Detect which cell encompasses the target text, then output its [X, Y] center coordinate. 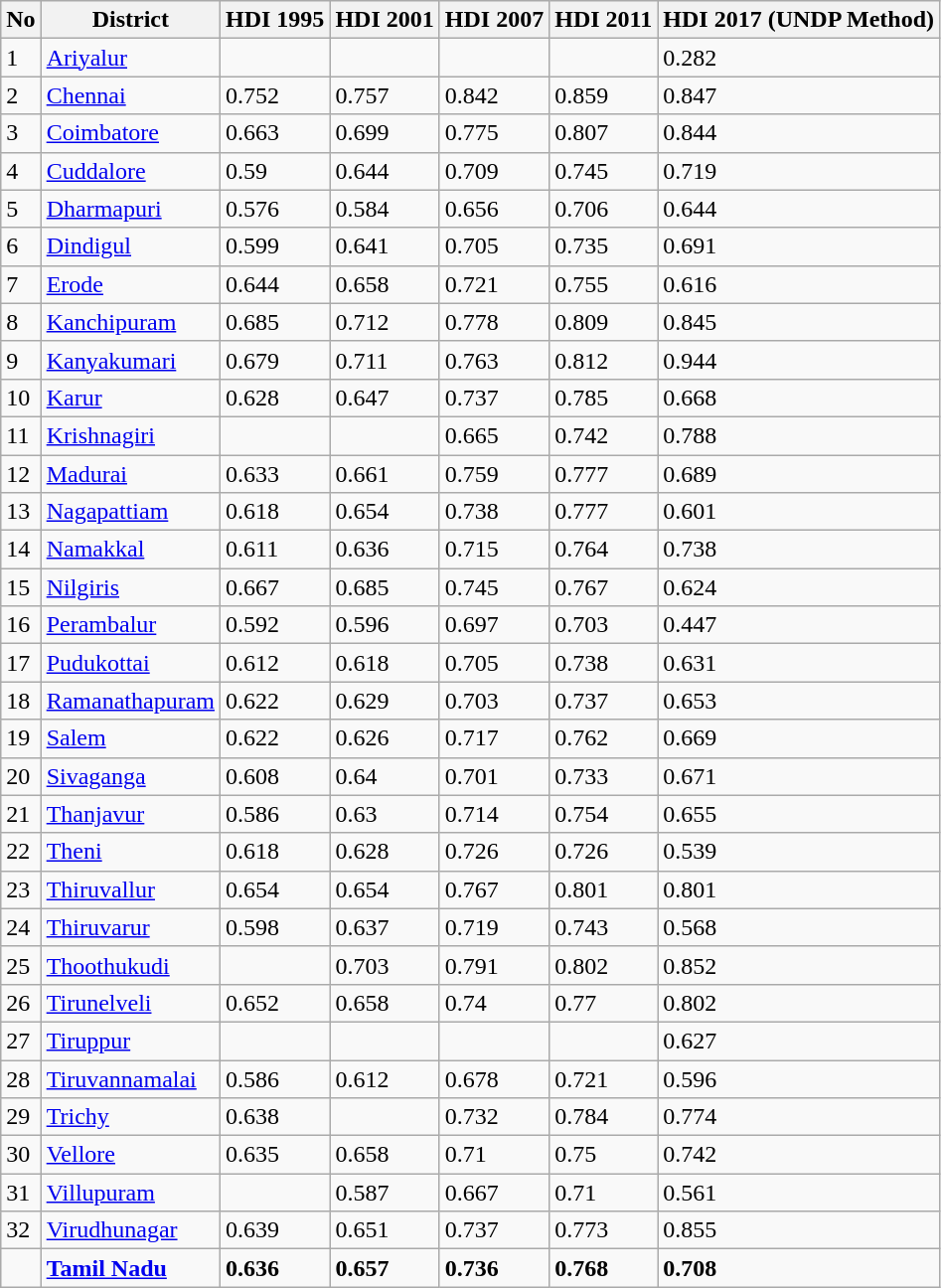
0.755 [604, 284]
0.599 [274, 246]
0.631 [799, 663]
0.855 [799, 1230]
0.661 [385, 474]
District [130, 20]
0.784 [604, 1117]
Pudukottai [130, 663]
0.637 [385, 927]
0.629 [385, 701]
Nilgiris [130, 587]
0.611 [274, 550]
0.689 [799, 474]
Thanjavur [130, 814]
0.282 [799, 58]
0.773 [604, 1230]
Erode [130, 284]
0.743 [604, 927]
0.752 [274, 95]
12 [21, 474]
0.598 [274, 927]
Cuddalore [130, 171]
0.638 [274, 1117]
0.561 [799, 1193]
Thoothukudi [130, 965]
Sivaganga [130, 776]
Tamil Nadu [130, 1268]
Tiruppur [130, 1041]
14 [21, 550]
0.785 [604, 398]
Ramanathapuram [130, 701]
0.708 [799, 1268]
0.608 [274, 776]
0.715 [494, 550]
Karur [130, 398]
0.709 [494, 171]
27 [21, 1041]
0.641 [385, 246]
0.762 [604, 738]
0.601 [799, 512]
10 [21, 398]
0.778 [494, 322]
Dindigul [130, 246]
0.587 [385, 1193]
Coimbatore [130, 133]
0.64 [385, 776]
Virudhunagar [130, 1230]
0.616 [799, 284]
0.852 [799, 965]
0.584 [385, 209]
0.657 [385, 1268]
0.714 [494, 814]
Krishnagiri [130, 435]
15 [21, 587]
7 [21, 284]
Salem [130, 738]
0.656 [494, 209]
1 [21, 58]
23 [21, 889]
Kanchipuram [130, 322]
0.592 [274, 625]
Ariyalur [130, 58]
HDI 2017 (UNDP Method) [799, 20]
0.77 [604, 1003]
0.568 [799, 927]
2 [21, 95]
16 [21, 625]
0.807 [604, 133]
Kanyakumari [130, 360]
4 [21, 171]
0.653 [799, 701]
0.847 [799, 95]
Namakkal [130, 550]
0.701 [494, 776]
0.63 [385, 814]
0.624 [799, 587]
0.665 [494, 435]
0.717 [494, 738]
11 [21, 435]
Tirunelveli [130, 1003]
0.733 [604, 776]
0.768 [604, 1268]
0.697 [494, 625]
Chennai [130, 95]
No [21, 20]
0.732 [494, 1117]
6 [21, 246]
0.754 [604, 814]
HDI 2011 [604, 20]
0.699 [385, 133]
Madurai [130, 474]
0.647 [385, 398]
0.576 [274, 209]
Villupuram [130, 1193]
0.711 [385, 360]
0.75 [604, 1155]
8 [21, 322]
0.59 [274, 171]
0.791 [494, 965]
0.671 [799, 776]
26 [21, 1003]
30 [21, 1155]
0.74 [494, 1003]
Theni [130, 852]
3 [21, 133]
29 [21, 1117]
0.844 [799, 133]
0.627 [799, 1041]
Nagapattiam [130, 512]
HDI 1995 [274, 20]
0.757 [385, 95]
0.678 [494, 1078]
Vellore [130, 1155]
0.845 [799, 322]
18 [21, 701]
0.655 [799, 814]
0.626 [385, 738]
9 [21, 360]
0.735 [604, 246]
5 [21, 209]
0.668 [799, 398]
31 [21, 1193]
0.775 [494, 133]
24 [21, 927]
0.652 [274, 1003]
0.788 [799, 435]
0.842 [494, 95]
0.635 [274, 1155]
0.774 [799, 1117]
28 [21, 1078]
Thiruvarur [130, 927]
0.759 [494, 474]
Thiruvallur [130, 889]
Dharmapuri [130, 209]
0.859 [604, 95]
13 [21, 512]
Tiruvannamalai [130, 1078]
0.669 [799, 738]
22 [21, 852]
25 [21, 965]
0.679 [274, 360]
17 [21, 663]
0.944 [799, 360]
20 [21, 776]
HDI 2007 [494, 20]
32 [21, 1230]
0.809 [604, 322]
0.764 [604, 550]
0.763 [494, 360]
0.736 [494, 1268]
0.651 [385, 1230]
0.691 [799, 246]
0.539 [799, 852]
0.639 [274, 1230]
Perambalur [130, 625]
0.712 [385, 322]
0.706 [604, 209]
0.812 [604, 360]
0.663 [274, 133]
Trichy [130, 1117]
19 [21, 738]
0.447 [799, 625]
HDI 2001 [385, 20]
21 [21, 814]
0.633 [274, 474]
